Locate the cell with the specified text and output its (X, Y) center coordinate. 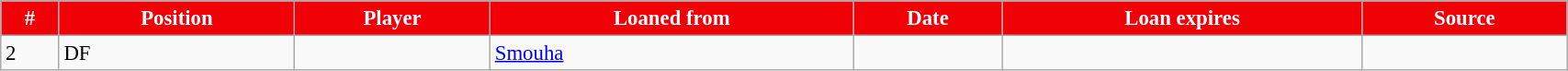
Loan expires (1182, 18)
DF (176, 53)
Source (1464, 18)
Date (928, 18)
Smouha (671, 53)
Player (393, 18)
# (29, 18)
Position (176, 18)
2 (29, 53)
Loaned from (671, 18)
